Scan for the cell matching the given text and deliver its [x, y] coordinate at center. 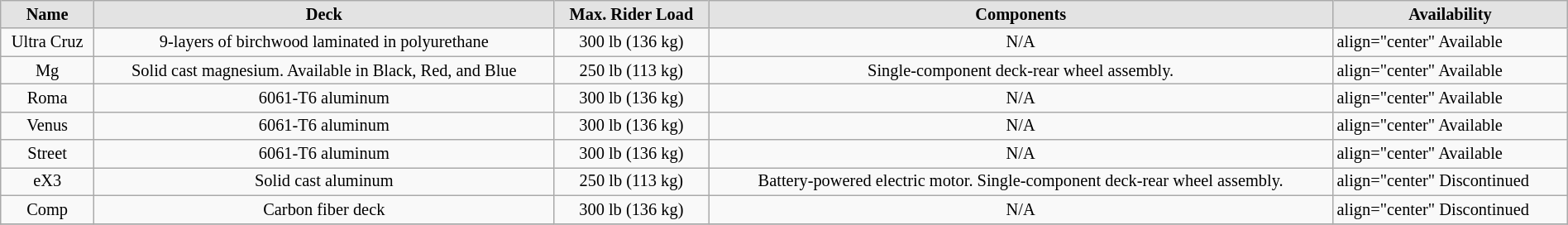
Carbon fiber deck [324, 209]
Max. Rider Load [632, 14]
Name [48, 14]
Deck [324, 14]
Availability [1451, 14]
Battery-powered electric motor. Single-component deck-rear wheel assembly. [1021, 181]
Components [1021, 14]
Solid cast aluminum [324, 181]
Comp [48, 209]
Roma [48, 98]
eX3 [48, 181]
Mg [48, 70]
9-layers of birchwood laminated in polyurethane [324, 42]
Solid cast magnesium. Available in Black, Red, and Blue [324, 70]
Single-component deck-rear wheel assembly. [1021, 70]
Venus [48, 126]
Street [48, 154]
Ultra Cruz [48, 42]
